Scan for the cell matching the given text and deliver its (X, Y) coordinate at center. 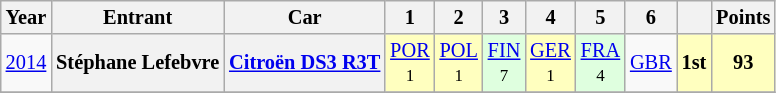
Citroën DS3 R3T (304, 63)
2014 (26, 63)
Stéphane Lefebvre (138, 63)
5 (600, 17)
4 (550, 17)
FIN7 (504, 63)
GBR (651, 63)
6 (651, 17)
FRA4 (600, 63)
Entrant (138, 17)
93 (743, 63)
POR1 (410, 63)
Points (743, 17)
2 (459, 17)
3 (504, 17)
POL1 (459, 63)
GER1 (550, 63)
1 (410, 17)
1st (694, 63)
Car (304, 17)
Year (26, 17)
